Pinpoint the cell where the given text exists, returning its (X, Y) midpoint coordinate. 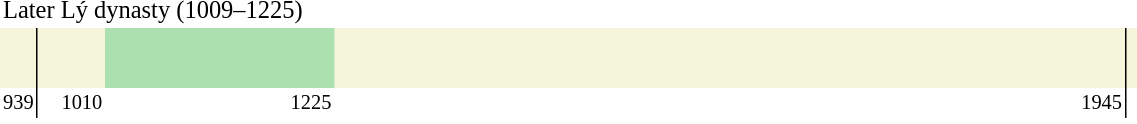
1945 (730, 103)
939 (19, 103)
1010 (72, 103)
1225 (220, 103)
